Pinpoint the cell where the given text exists, returning its [x, y] midpoint coordinate. 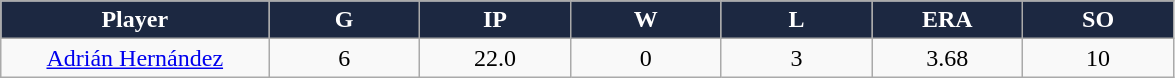
G [344, 20]
ERA [948, 20]
10 [1098, 58]
Player [135, 20]
Adrián Hernández [135, 58]
W [646, 20]
IP [496, 20]
3 [796, 58]
L [796, 20]
0 [646, 58]
3.68 [948, 58]
6 [344, 58]
22.0 [496, 58]
SO [1098, 20]
